From the cell containing the given text, extract its center point as (X, Y) coordinate. 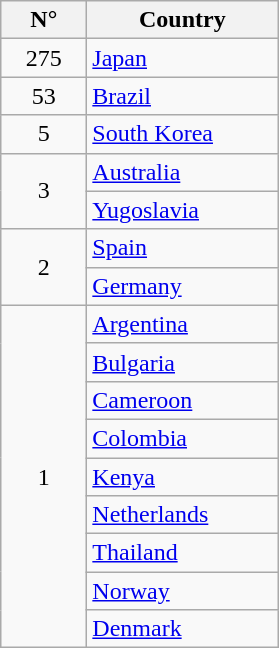
Country (182, 20)
Thailand (182, 553)
53 (44, 96)
5 (44, 134)
Bulgaria (182, 362)
Kenya (182, 477)
Netherlands (182, 515)
N° (44, 20)
Cameroon (182, 400)
Denmark (182, 629)
Argentina (182, 324)
Norway (182, 591)
2 (44, 267)
Japan (182, 58)
3 (44, 191)
Colombia (182, 438)
275 (44, 58)
1 (44, 476)
South Korea (182, 134)
Brazil (182, 96)
Yugoslavia (182, 210)
Spain (182, 248)
Germany (182, 286)
Australia (182, 172)
